Search for the cell housing the specified text and yield its (x, y) center coordinate. 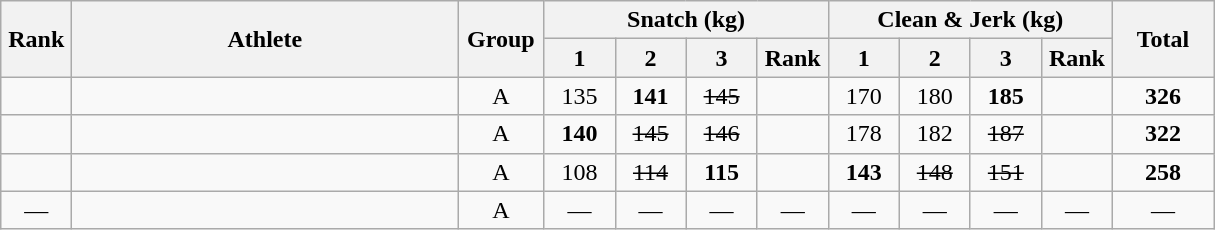
187 (1006, 134)
108 (580, 172)
180 (934, 96)
151 (1006, 172)
326 (1162, 96)
Snatch (kg) (686, 20)
146 (722, 134)
Group (501, 39)
258 (1162, 172)
Athlete (265, 39)
Clean & Jerk (kg) (970, 20)
170 (864, 96)
148 (934, 172)
114 (650, 172)
185 (1006, 96)
143 (864, 172)
Total (1162, 39)
178 (864, 134)
115 (722, 172)
141 (650, 96)
140 (580, 134)
182 (934, 134)
135 (580, 96)
322 (1162, 134)
